For the text-containing cell, return its midpoint in [x, y] coordinate format. 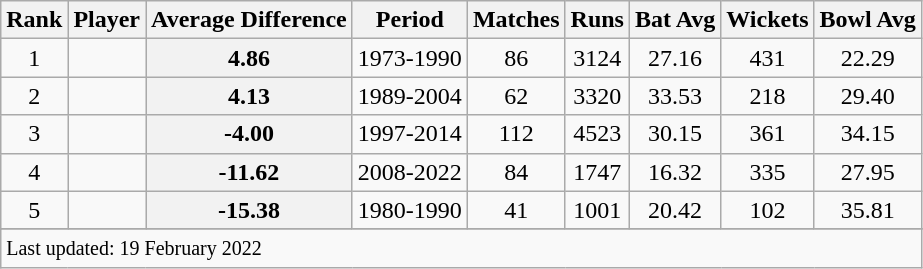
4.86 [250, 58]
30.15 [674, 134]
33.53 [674, 96]
4 [34, 172]
3 [34, 134]
20.42 [674, 210]
34.15 [868, 134]
84 [516, 172]
Average Difference [250, 20]
Matches [516, 20]
35.81 [868, 210]
Runs [597, 20]
29.40 [868, 96]
Bat Avg [674, 20]
1973-1990 [410, 58]
1989-2004 [410, 96]
3320 [597, 96]
Player [107, 20]
27.16 [674, 58]
1980-1990 [410, 210]
1747 [597, 172]
2 [34, 96]
1001 [597, 210]
218 [768, 96]
112 [516, 134]
4523 [597, 134]
Period [410, 20]
62 [516, 96]
4.13 [250, 96]
Last updated: 19 February 2022 [462, 248]
3124 [597, 58]
27.95 [868, 172]
22.29 [868, 58]
Bowl Avg [868, 20]
431 [768, 58]
41 [516, 210]
2008-2022 [410, 172]
361 [768, 134]
-11.62 [250, 172]
102 [768, 210]
5 [34, 210]
Wickets [768, 20]
1997-2014 [410, 134]
-4.00 [250, 134]
1 [34, 58]
16.32 [674, 172]
86 [516, 58]
Rank [34, 20]
-15.38 [250, 210]
335 [768, 172]
